Extract the [X, Y] coordinate from the center of the cell holding the provided text.  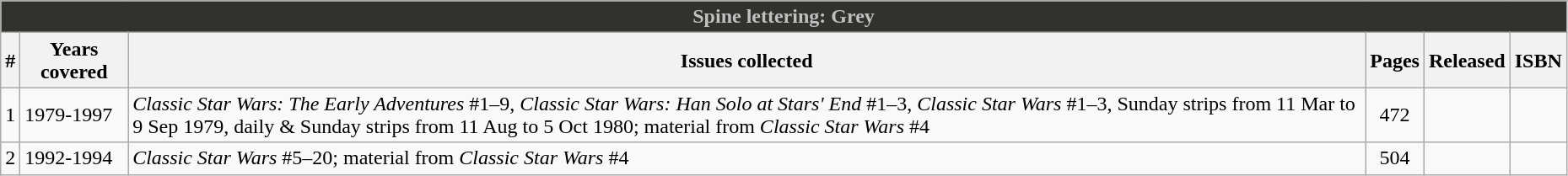
Pages [1395, 61]
Years covered [74, 61]
Released [1467, 61]
504 [1395, 158]
1 [10, 115]
Spine lettering: Grey [784, 17]
472 [1395, 115]
# [10, 61]
Classic Star Wars #5–20; material from Classic Star Wars #4 [747, 158]
Issues collected [747, 61]
1992-1994 [74, 158]
2 [10, 158]
1979-1997 [74, 115]
ISBN [1538, 61]
